Output the [X, Y] coordinate of the center of the cell containing the given text.  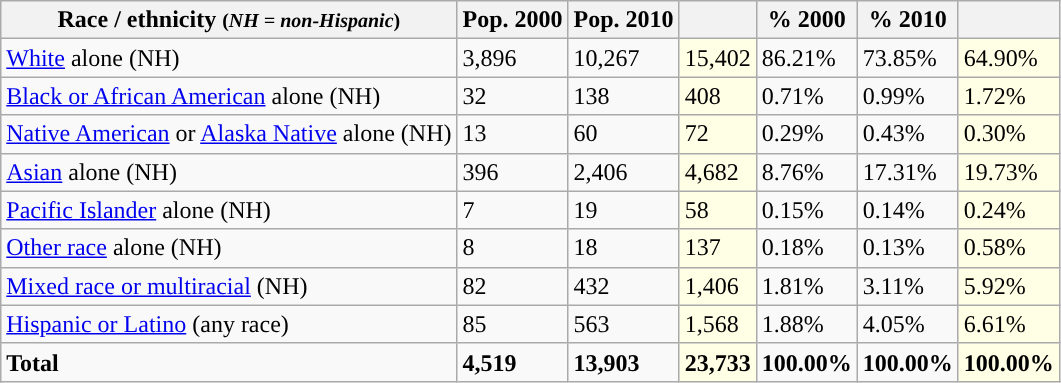
0.15% [806, 210]
86.21% [806, 58]
White alone (NH) [229, 58]
13 [512, 134]
0.13% [908, 248]
0.30% [1008, 134]
% 2000 [806, 20]
4.05% [908, 324]
0.58% [1008, 248]
32 [512, 96]
15,402 [718, 58]
0.99% [908, 96]
2,406 [624, 172]
0.24% [1008, 210]
Pacific Islander alone (NH) [229, 210]
8 [512, 248]
72 [718, 134]
19 [624, 210]
73.85% [908, 58]
Asian alone (NH) [229, 172]
1,406 [718, 286]
7 [512, 210]
58 [718, 210]
3,896 [512, 58]
Total [229, 362]
Hispanic or Latino (any race) [229, 324]
408 [718, 96]
17.31% [908, 172]
138 [624, 96]
Native American or Alaska Native alone (NH) [229, 134]
8.76% [806, 172]
4,519 [512, 362]
0.43% [908, 134]
396 [512, 172]
1.88% [806, 324]
0.29% [806, 134]
432 [624, 286]
82 [512, 286]
13,903 [624, 362]
18 [624, 248]
60 [624, 134]
% 2010 [908, 20]
3.11% [908, 286]
4,682 [718, 172]
85 [512, 324]
6.61% [1008, 324]
19.73% [1008, 172]
0.18% [806, 248]
Mixed race or multiracial (NH) [229, 286]
Pop. 2000 [512, 20]
137 [718, 248]
5.92% [1008, 286]
0.14% [908, 210]
10,267 [624, 58]
Black or African American alone (NH) [229, 96]
563 [624, 324]
23,733 [718, 362]
Race / ethnicity (NH = non-Hispanic) [229, 20]
0.71% [806, 96]
1.72% [1008, 96]
1.81% [806, 286]
1,568 [718, 324]
Pop. 2010 [624, 20]
Other race alone (NH) [229, 248]
64.90% [1008, 58]
